Locate the cell with the specified text and output its (x, y) center coordinate. 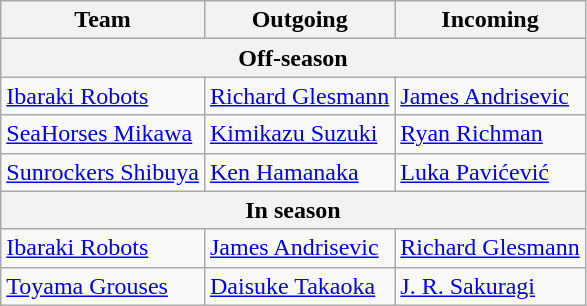
Kimikazu Suzuki (299, 134)
In season (293, 210)
Sunrockers Shibuya (103, 172)
Toyama Grouses (103, 286)
Team (103, 20)
Incoming (490, 20)
Off-season (293, 58)
J. R. Sakuragi (490, 286)
Daisuke Takaoka (299, 286)
Luka Pavićević (490, 172)
Ken Hamanaka (299, 172)
Ryan Richman (490, 134)
SeaHorses Mikawa (103, 134)
Outgoing (299, 20)
